Search for the cell housing the specified text and yield its [x, y] center coordinate. 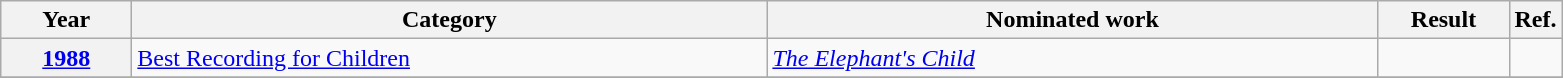
Year [66, 20]
Category [450, 20]
Result [1444, 20]
The Elephant's Child [1072, 58]
1988 [66, 58]
Ref. [1536, 20]
Nominated work [1072, 20]
Best Recording for Children [450, 58]
